Extract the (x, y) coordinate from the center of the cell holding the provided text.  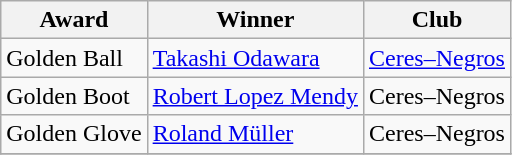
Golden Boot (74, 96)
Robert Lopez Mendy (255, 96)
Winner (255, 20)
Golden Glove (74, 134)
Award (74, 20)
Club (436, 20)
Takashi Odawara (255, 58)
Golden Ball (74, 58)
Roland Müller (255, 134)
